Capture the cell that displays the provided text and extract its (X, Y) central coordinate. 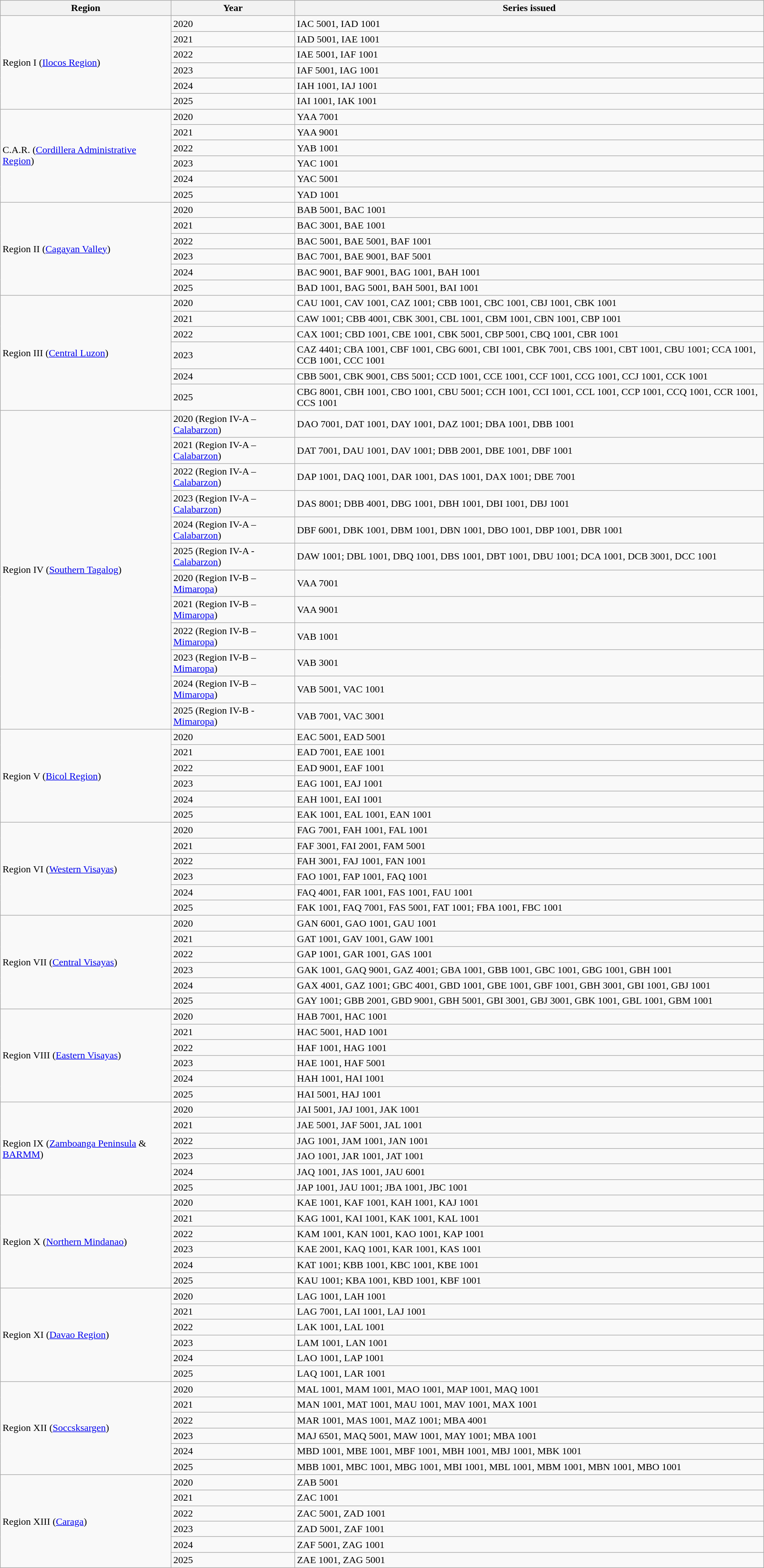
HAC 5001, HAD 1001 (529, 1032)
2024 (Region IV-B – Mimaropa) (233, 690)
BAC 7001, BAE 9001, BAF 5001 (529, 257)
DAS 8001; DBB 4001, DBG 1001, DBH 1001, DBI 1001, DBJ 1001 (529, 503)
GAY 1001; GBB 2001, GBD 9001, GBH 5001, GBI 3001, GBJ 3001, GBK 1001, GBL 1001, GBM 1001 (529, 1001)
IAI 1001, IAK 1001 (529, 101)
Region XI (Davao Region) (86, 1335)
FAO 1001, FAP 1001, FAQ 1001 (529, 877)
Region IX (Zamboanga Peninsula & BARMM) (86, 1149)
Region VI (Western Visayas) (86, 869)
KAE 1001, KAF 1001, KAH 1001, KAJ 1001 (529, 1203)
JAO 1001, JAR 1001, JAT 1001 (529, 1156)
VAB 5001, VAC 1001 (529, 690)
MAJ 6501, MAQ 5001, MAW 1001, MAY 1001; MBA 1001 (529, 1436)
CAU 1001, CAV 1001, CAZ 1001; CBB 1001, CBC 1001, CBJ 1001, CBK 1001 (529, 303)
DAW 1001; DBL 1001, DBQ 1001, DBS 1001, DBT 1001, DBU 1001; DCA 1001, DCB 3001, DCC 1001 (529, 557)
2020 (Region IV-B – Mimaropa) (233, 583)
BAC 5001, BAE 5001, BAF 1001 (529, 241)
ZAF 5001, ZAG 1001 (529, 1544)
FAH 3001, FAJ 1001, FAN 1001 (529, 861)
KAG 1001, KAI 1001, KAK 1001, KAL 1001 (529, 1218)
CBG 8001, CBH 1001, CBO 1001, CBU 5001; CCH 1001, CCI 1001, CCL 1001, CCP 1001, CCQ 1001, CCR 1001, CCS 1001 (529, 397)
YAA 9001 (529, 132)
HAI 5001, HAJ 1001 (529, 1094)
Region X (Northern Mindanao) (86, 1242)
JAE 5001, JAF 5001, JAL 1001 (529, 1125)
LAO 1001, LAP 1001 (529, 1358)
YAD 1001 (529, 195)
JAG 1001, JAM 1001, JAN 1001 (529, 1141)
DAO 7001, DAT 1001, DAY 1001, DAZ 1001; DBA 1001, DBB 1001 (529, 424)
FAK 1001, FAQ 7001, FAS 5001, FAT 1001; FBA 1001, FBC 1001 (529, 908)
Region VII (Central Visayas) (86, 962)
CAX 1001; CBD 1001, CBE 1001, CBK 5001, CBP 5001, CBQ 1001, CBR 1001 (529, 334)
VAA 9001 (529, 610)
EAH 1001, EAI 1001 (529, 799)
DAT 7001, DAU 1001, DAV 1001; DBB 2001, DBE 1001, DBF 1001 (529, 450)
EAG 1001, EAJ 1001 (529, 783)
ZAE 1001, ZAG 5001 (529, 1560)
CBB 5001, CBK 9001, CBS 5001; CCD 1001, CCE 1001, CCF 1001, CCG 1001, CCJ 1001, CCK 1001 (529, 376)
C.A.R. (Cordillera Administrative Region) (86, 155)
MBB 1001, MBC 1001, MBG 1001, MBI 1001, MBL 1001, MBM 1001, MBN 1001, MBO 1001 (529, 1467)
YAB 1001 (529, 148)
ZAC 5001, ZAD 1001 (529, 1513)
2024 (Region IV-A – Calabarzon) (233, 530)
KAT 1001; KBB 1001, KBC 1001, KBE 1001 (529, 1265)
Region V (Bicol Region) (86, 776)
IAF 5001, IAG 1001 (529, 70)
LAG 7001, LAI 1001, LAJ 1001 (529, 1311)
MAR 1001, MAS 1001, MAZ 1001; MBA 4001 (529, 1420)
EAK 1001, EAL 1001, EAN 1001 (529, 814)
VAB 7001, VAC 3001 (529, 716)
2023 (Region IV-A – Calabarzon) (233, 503)
GAP 1001, GAR 1001, GAS 1001 (529, 954)
IAE 5001, IAF 1001 (529, 55)
2025 (Region IV-B - Mimaropa) (233, 716)
KAE 2001, KAQ 1001, KAR 1001, KAS 1001 (529, 1249)
MAN 1001, MAT 1001, MAU 1001, MAV 1001, MAX 1001 (529, 1405)
YAA 7001 (529, 117)
BAC 9001, BAF 9001, BAG 1001, BAH 1001 (529, 272)
EAD 7001, EAE 1001 (529, 752)
HAE 1001, HAF 5001 (529, 1063)
VAB 3001 (529, 663)
IAD 5001, IAE 1001 (529, 39)
HAH 1001, HAI 1001 (529, 1078)
2020 (Region IV-A – Calabarzon) (233, 424)
KAM 1001, KAN 1001, KAO 1001, KAP 1001 (529, 1234)
BAD 1001, BAG 5001, BAH 5001, BAI 1001 (529, 288)
YAC 5001 (529, 179)
Region III (Central Luzon) (86, 353)
HAB 7001, HAC 1001 (529, 1016)
LAQ 1001, LAR 1001 (529, 1374)
DAP 1001, DAQ 1001, DAR 1001, DAS 1001, DAX 1001; DBE 7001 (529, 477)
Region I (Ilocos Region) (86, 62)
CAZ 4401; CBA 1001, CBF 1001, CBG 6001, CBI 1001, CBK 7001, CBS 1001, CBT 1001, CBU 1001; CCA 1001, CCB 1001, CCC 1001 (529, 355)
LAM 1001, LAN 1001 (529, 1343)
EAC 5001, EAD 5001 (529, 737)
ZAC 1001 (529, 1498)
IAH 1001, IAJ 1001 (529, 86)
JAI 5001, JAJ 1001, JAK 1001 (529, 1110)
2025 (Region IV-A - Calabarzon) (233, 557)
YAC 1001 (529, 163)
Series issued (529, 8)
2021 (Region IV-A – Calabarzon) (233, 450)
VAA 7001 (529, 583)
MAL 1001, MAM 1001, MAO 1001, MAP 1001, MAQ 1001 (529, 1389)
Region VIII (Eastern Visayas) (86, 1055)
GAX 4001, GAZ 1001; GBC 4001, GBD 1001, GBE 1001, GBF 1001, GBH 3001, GBI 1001, GBJ 1001 (529, 985)
2022 (Region IV-A – Calabarzon) (233, 477)
FAQ 4001, FAR 1001, FAS 1001, FAU 1001 (529, 892)
FAG 7001, FAH 1001, FAL 1001 (529, 830)
EAD 9001, EAF 1001 (529, 768)
HAF 1001, HAG 1001 (529, 1047)
GAN 6001, GAO 1001, GAU 1001 (529, 923)
2022 (Region IV-B – Mimaropa) (233, 637)
GAK 1001, GAQ 9001, GAZ 4001; GBA 1001, GBB 1001, GBC 1001, GBG 1001, GBH 1001 (529, 970)
MBD 1001, MBE 1001, MBF 1001, MBH 1001, MBJ 1001, MBK 1001 (529, 1451)
BAB 5001, BAC 1001 (529, 210)
Region (86, 8)
ZAB 5001 (529, 1482)
BAC 3001, BAE 1001 (529, 226)
JAQ 1001, JAS 1001, JAU 6001 (529, 1172)
CAW 1001; CBB 4001, CBK 3001, CBL 1001, CBM 1001, CBN 1001, CBP 1001 (529, 319)
VAB 1001 (529, 637)
ZAD 5001, ZAF 1001 (529, 1529)
GAT 1001, GAV 1001, GAW 1001 (529, 939)
Region XIII (Caraga) (86, 1521)
DBF 6001, DBK 1001, DBM 1001, DBN 1001, DBO 1001, DBP 1001, DBR 1001 (529, 530)
2021 (Region IV-B – Mimaropa) (233, 610)
FAF 3001, FAI 2001, FAM 5001 (529, 846)
IAC 5001, IAD 1001 (529, 24)
Region XII (Soccsksargen) (86, 1428)
KAU 1001; KBA 1001, KBD 1001, KBF 1001 (529, 1280)
Year (233, 8)
LAK 1001, LAL 1001 (529, 1327)
2023 (Region IV-B – Mimaropa) (233, 663)
Region II (Cagayan Valley) (86, 249)
Region IV (Southern Tagalog) (86, 570)
LAG 1001, LAH 1001 (529, 1296)
JAP 1001, JAU 1001; JBA 1001, JBC 1001 (529, 1187)
